Return the (x, y) coordinate for the center point of the cell that contains the specified text.  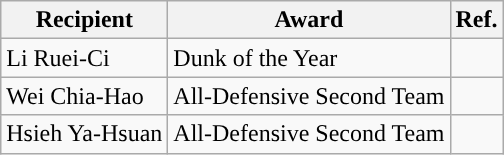
Award (309, 20)
Hsieh Ya-Hsuan (84, 134)
Dunk of the Year (309, 58)
Wei Chia-Hao (84, 96)
Li Ruei-Ci (84, 58)
Recipient (84, 20)
Ref. (476, 20)
